For the text-containing cell, return its midpoint in (x, y) coordinate format. 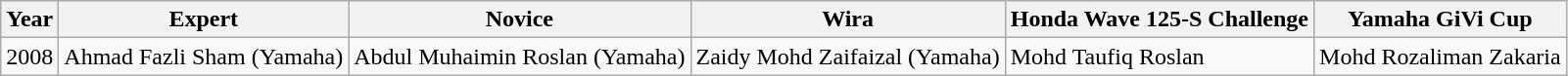
Novice (519, 19)
2008 (29, 57)
Mohd Taufiq Roslan (1160, 57)
Honda Wave 125-S Challenge (1160, 19)
Zaidy Mohd Zaifaizal (Yamaha) (848, 57)
Expert (204, 19)
Year (29, 19)
Yamaha GiVi Cup (1441, 19)
Mohd Rozaliman Zakaria (1441, 57)
Ahmad Fazli Sham (Yamaha) (204, 57)
Abdul Muhaimin Roslan (Yamaha) (519, 57)
Wira (848, 19)
